Scan for the cell matching the given text and deliver its (X, Y) coordinate at center. 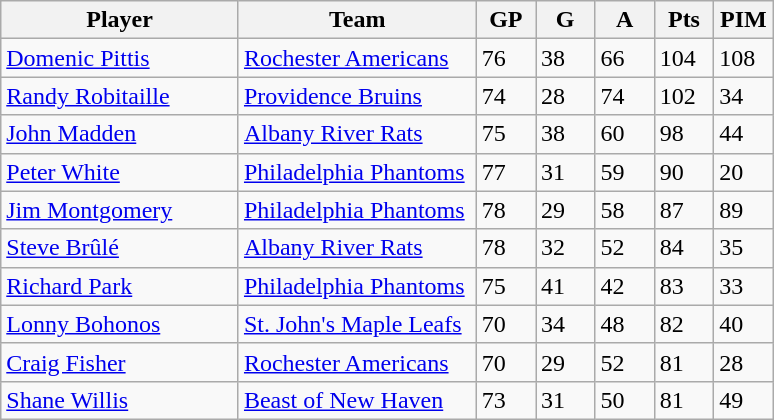
33 (744, 286)
A (624, 20)
John Madden (120, 134)
84 (684, 248)
Team (357, 20)
66 (624, 58)
42 (624, 286)
89 (744, 210)
Peter White (120, 172)
Shane Willis (120, 400)
50 (624, 400)
Beast of New Haven (357, 400)
77 (506, 172)
Pts (684, 20)
104 (684, 58)
Domenic Pittis (120, 58)
102 (684, 96)
82 (684, 324)
83 (684, 286)
76 (506, 58)
108 (744, 58)
59 (624, 172)
60 (624, 134)
87 (684, 210)
48 (624, 324)
Player (120, 20)
44 (744, 134)
Richard Park (120, 286)
Jim Montgomery (120, 210)
32 (566, 248)
40 (744, 324)
Lonny Bohonos (120, 324)
PIM (744, 20)
Steve Brûlé (120, 248)
98 (684, 134)
58 (624, 210)
35 (744, 248)
G (566, 20)
Craig Fisher (120, 362)
49 (744, 400)
Providence Bruins (357, 96)
Randy Robitaille (120, 96)
90 (684, 172)
73 (506, 400)
41 (566, 286)
20 (744, 172)
St. John's Maple Leafs (357, 324)
GP (506, 20)
